For the text-containing cell, return its midpoint in (X, Y) coordinate format. 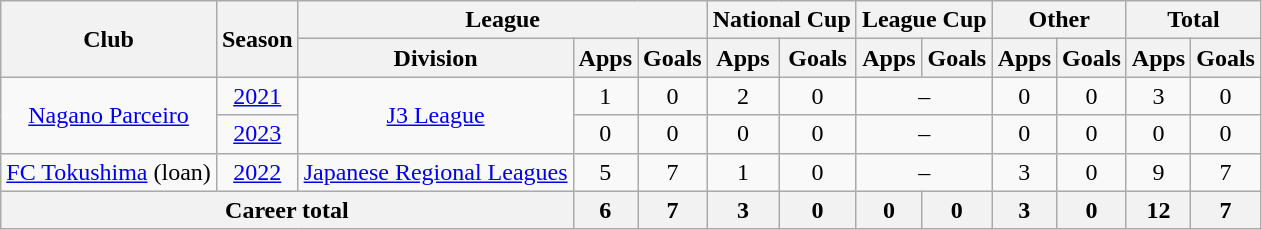
9 (1158, 172)
Division (436, 58)
Other (1059, 20)
Club (109, 39)
FC Tokushima (loan) (109, 172)
2021 (257, 96)
J3 League (436, 115)
2 (743, 96)
12 (1158, 210)
League Cup (924, 20)
Season (257, 39)
National Cup (782, 20)
Japanese Regional Leagues (436, 172)
League (502, 20)
Nagano Parceiro (109, 115)
Total (1193, 20)
2022 (257, 172)
5 (605, 172)
6 (605, 210)
2023 (257, 134)
Career total (287, 210)
